Capture the cell that displays the provided text and extract its [X, Y] central coordinate. 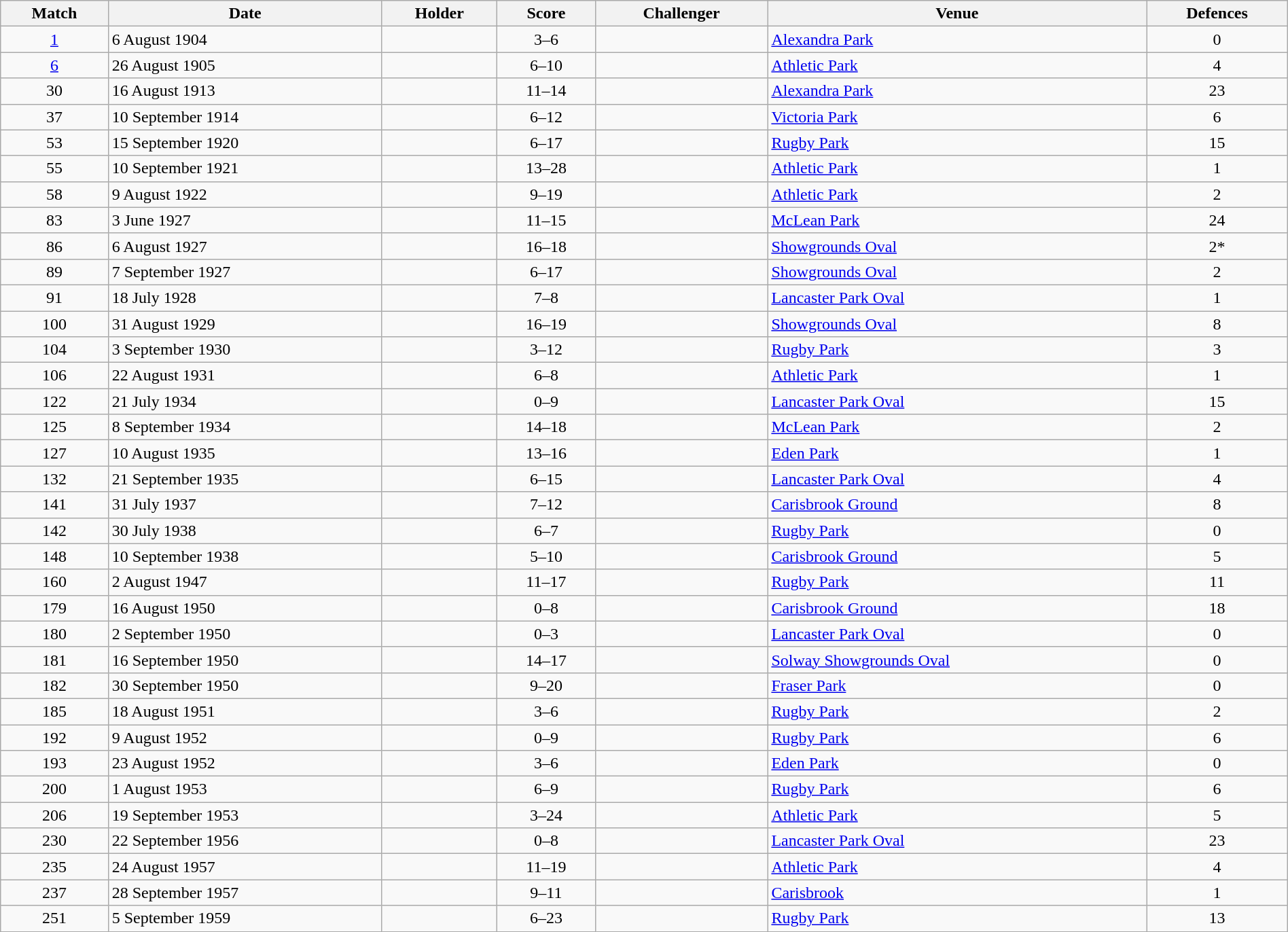
7 September 1927 [245, 272]
10 September 1914 [245, 117]
106 [54, 376]
5–10 [546, 556]
6 August 1904 [245, 39]
11–19 [546, 867]
Challenger [681, 14]
11–17 [546, 582]
58 [54, 194]
13–28 [546, 168]
206 [54, 815]
Venue [957, 14]
141 [54, 505]
30 [54, 91]
Match [54, 14]
6–10 [546, 65]
125 [54, 427]
26 August 1905 [245, 65]
30 July 1938 [245, 531]
24 [1217, 220]
192 [54, 737]
Carisbrook [957, 893]
30 September 1950 [245, 685]
14–18 [546, 427]
10 August 1935 [245, 453]
182 [54, 685]
10 September 1921 [245, 168]
5 September 1959 [245, 918]
37 [54, 117]
89 [54, 272]
16 August 1950 [245, 608]
11–15 [546, 220]
1 August 1953 [245, 789]
16 September 1950 [245, 660]
6–15 [546, 479]
237 [54, 893]
6–8 [546, 376]
18 [1217, 608]
11 [1217, 582]
8 September 1934 [245, 427]
Defences [1217, 14]
Solway Showgrounds Oval [957, 660]
16–19 [546, 324]
9–20 [546, 685]
Victoria Park [957, 117]
10 September 1938 [245, 556]
179 [54, 608]
7–8 [546, 298]
104 [54, 350]
181 [54, 660]
180 [54, 634]
22 August 1931 [245, 376]
18 August 1951 [245, 711]
193 [54, 764]
15 September 1920 [245, 143]
122 [54, 401]
3–12 [546, 350]
235 [54, 867]
3–24 [546, 815]
230 [54, 841]
13 [1217, 918]
Holder [439, 14]
24 August 1957 [245, 867]
55 [54, 168]
86 [54, 246]
16–18 [546, 246]
148 [54, 556]
3 [1217, 350]
31 August 1929 [245, 324]
21 September 1935 [245, 479]
0–3 [546, 634]
100 [54, 324]
160 [54, 582]
Fraser Park [957, 685]
3 September 1930 [245, 350]
9–11 [546, 893]
28 September 1957 [245, 893]
6–7 [546, 531]
142 [54, 531]
91 [54, 298]
Date [245, 14]
132 [54, 479]
16 August 1913 [245, 91]
185 [54, 711]
9–19 [546, 194]
2 August 1947 [245, 582]
22 September 1956 [245, 841]
6–23 [546, 918]
83 [54, 220]
9 August 1952 [245, 737]
9 August 1922 [245, 194]
127 [54, 453]
53 [54, 143]
23 August 1952 [245, 764]
3 June 1927 [245, 220]
2* [1217, 246]
21 July 1934 [245, 401]
2 September 1950 [245, 634]
6–12 [546, 117]
14–17 [546, 660]
Score [546, 14]
18 July 1928 [245, 298]
11–14 [546, 91]
200 [54, 789]
6–9 [546, 789]
19 September 1953 [245, 815]
7–12 [546, 505]
13–16 [546, 453]
251 [54, 918]
31 July 1937 [245, 505]
6 August 1927 [245, 246]
